Output the [X, Y] coordinate of the center of the cell containing the given text.  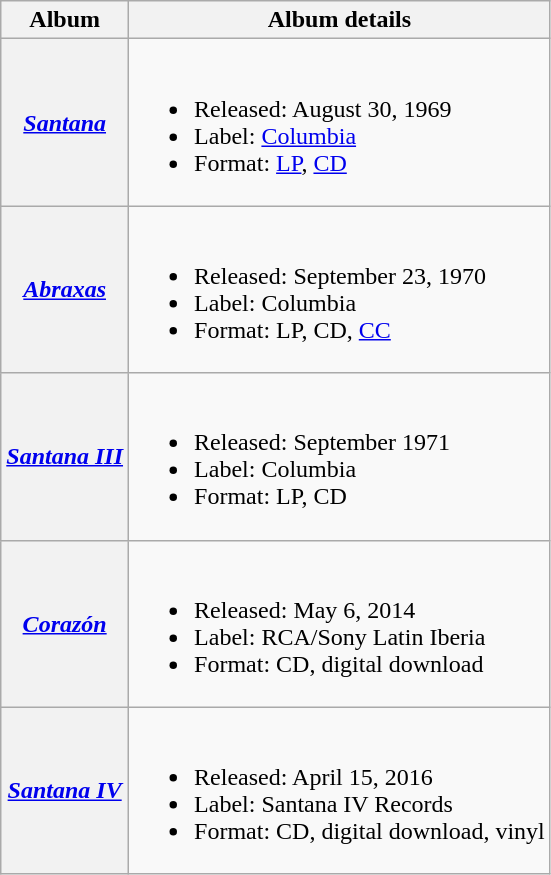
Corazón [65, 624]
Released: September 23, 1970Label: ColumbiaFormat: LP, CD, CC [340, 290]
Released: May 6, 2014Label: RCA/Sony Latin IberiaFormat: CD, digital download [340, 624]
Album [65, 20]
Released: August 30, 1969Label: ColumbiaFormat: LP, CD [340, 122]
Santana IV [65, 790]
Abraxas [65, 290]
Released: September 1971Label: ColumbiaFormat: LP, CD [340, 456]
Released: April 15, 2016Label: Santana IV RecordsFormat: CD, digital download, vinyl [340, 790]
Album details [340, 20]
Santana III [65, 456]
Santana [65, 122]
